Pinpoint the cell where the given text exists, returning its (x, y) midpoint coordinate. 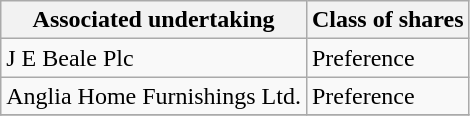
Class of shares (388, 20)
Associated undertaking (154, 20)
Anglia Home Furnishings Ltd. (154, 96)
J E Beale Plc (154, 58)
